Provide the [x, y] coordinate of the cell's center where the given text is located.  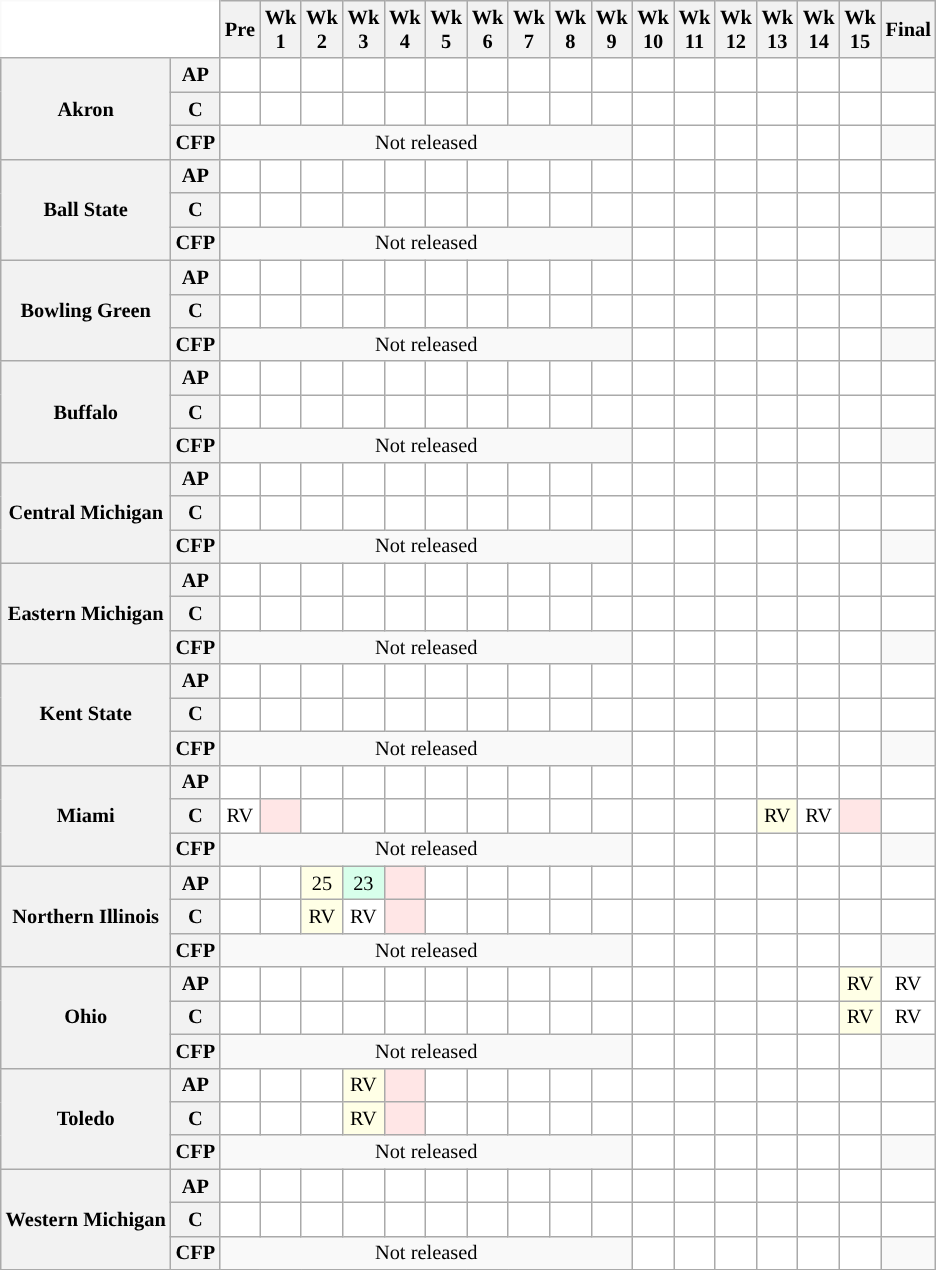
Western Michigan [86, 1220]
Miami [86, 816]
Wk11 [694, 29]
Wk12 [736, 29]
Wk3 [364, 29]
Ball State [86, 210]
Northern Illinois [86, 916]
Ohio [86, 1018]
Wk1 [280, 29]
Eastern Michigan [86, 614]
Wk10 [652, 29]
Akron [86, 108]
Final [908, 29]
Wk6 [488, 29]
Toledo [86, 1118]
Buffalo [86, 412]
Wk7 [528, 29]
Wk5 [446, 29]
Wk15 [860, 29]
Wk13 [778, 29]
Wk4 [404, 29]
Wk9 [612, 29]
Central Michigan [86, 512]
Wk8 [570, 29]
Wk2 [322, 29]
23 [364, 883]
Wk14 [818, 29]
Pre [240, 29]
Bowling Green [86, 310]
25 [322, 883]
Kent State [86, 714]
